Return the (X, Y) coordinate for the center point of the cell that contains the specified text.  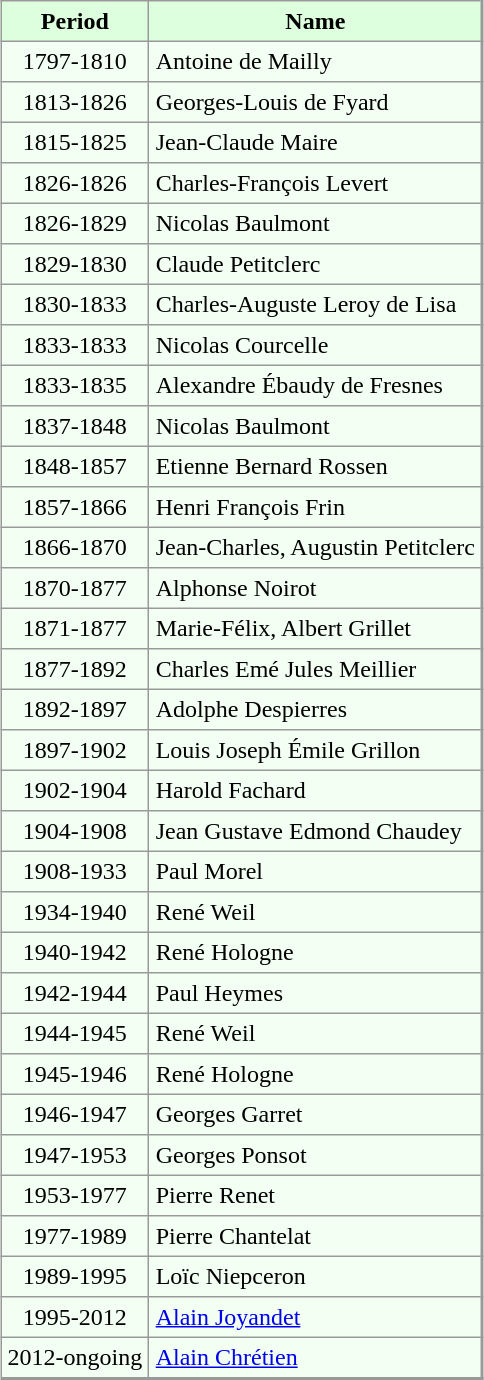
Alexandre Ébaudy de Fresnes (316, 385)
1947-1953 (75, 1155)
1815-1825 (75, 142)
1944-1945 (75, 1033)
1995-2012 (75, 1317)
Jean-Charles, Augustin Petitclerc (316, 547)
1857-1866 (75, 507)
Paul Heymes (316, 993)
1953-1977 (75, 1195)
1837-1848 (75, 426)
Jean-Claude Maire (316, 142)
Adolphe Despierres (316, 709)
Period (75, 21)
1892-1897 (75, 709)
1902-1904 (75, 790)
Alphonse Noirot (316, 588)
1897-1902 (75, 750)
1946-1947 (75, 1114)
2012-ongoing (75, 1358)
Pierre Renet (316, 1195)
1848-1857 (75, 466)
1833-1833 (75, 345)
1908-1933 (75, 871)
Nicolas Courcelle (316, 345)
1904-1908 (75, 831)
1871-1877 (75, 628)
1797-1810 (75, 61)
1934-1940 (75, 912)
1829-1830 (75, 264)
Charles-François Levert (316, 183)
Alain Chrétien (316, 1358)
Charles Emé Jules Meillier (316, 669)
Georges Garret (316, 1114)
1813-1826 (75, 102)
1942-1944 (75, 993)
Henri François Frin (316, 507)
Marie-Félix, Albert Grillet (316, 628)
Georges Ponsot (316, 1155)
Claude Petitclerc (316, 264)
1940-1942 (75, 952)
1830-1833 (75, 304)
Jean Gustave Edmond Chaudey (316, 831)
Alain Joyandet (316, 1317)
Etienne Bernard Rossen (316, 466)
1866-1870 (75, 547)
1989-1995 (75, 1276)
1833-1835 (75, 385)
Pierre Chantelat (316, 1236)
1977-1989 (75, 1236)
1870-1877 (75, 588)
1826-1826 (75, 183)
Antoine de Mailly (316, 61)
Harold Fachard (316, 790)
1877-1892 (75, 669)
Georges-Louis de Fyard (316, 102)
Louis Joseph Émile Grillon (316, 750)
Loïc Niepceron (316, 1276)
Name (316, 21)
1945-1946 (75, 1074)
1826-1829 (75, 223)
Charles-Auguste Leroy de Lisa (316, 304)
Paul Morel (316, 871)
